Locate the cell with the specified text and output its (X, Y) center coordinate. 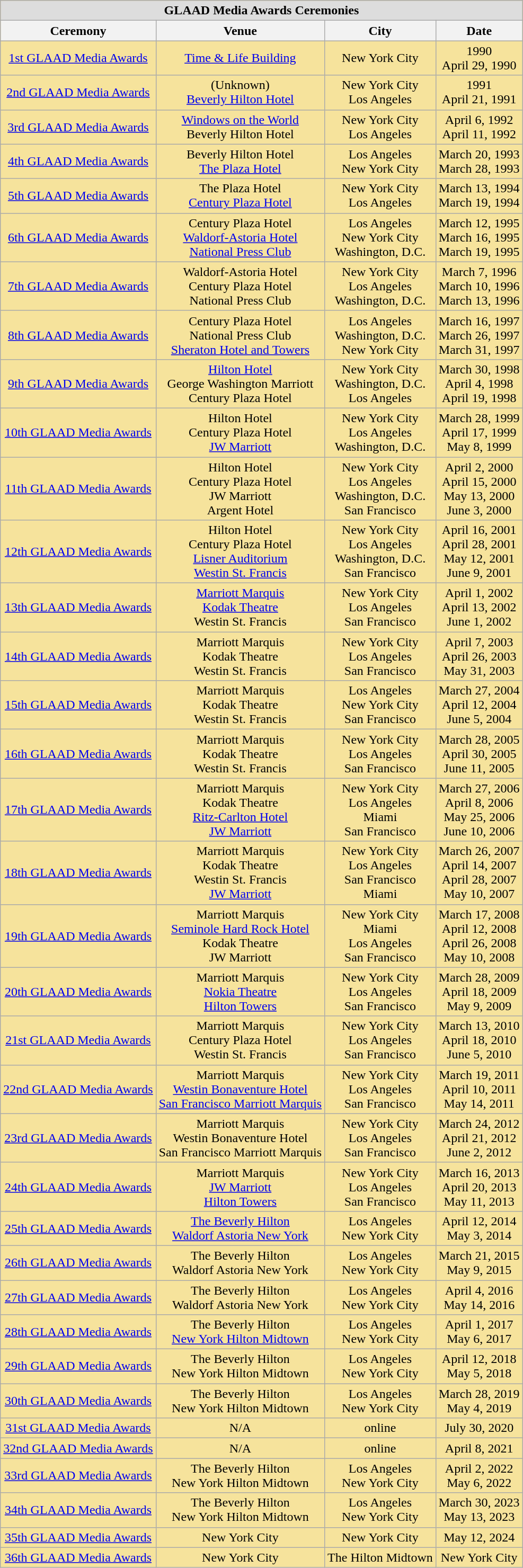
March 28, 1999April 17, 1999May 8, 1999 (479, 432)
33rd GLAAD Media Awards (78, 1476)
Time & Life Building (240, 58)
Waldorf-Astoria HotelCentury Plaza HotelNational Press Club (240, 286)
(Unknown)Beverly Hilton Hotel (240, 92)
16th GLAAD Media Awards (78, 754)
May 12, 2024 (479, 1537)
24th GLAAD Media Awards (78, 1187)
March 17, 2008April 12, 2008April 26, 2008May 10, 2008 (479, 936)
April 6, 1992April 11, 1992 (479, 127)
March 24, 2012April 21, 2012June 2, 2012 (479, 1138)
10th GLAAD Media Awards (78, 432)
Hilton HotelGeorge Washington MarriottCentury Plaza Hotel (240, 384)
July 30, 2020 (479, 1428)
Marriott MarquisKodak TheatreRitz-Carlton HotelJW Marriott (240, 809)
Marriott MarquisSeminole Hard Rock HotelKodak TheatreJW Marriott (240, 936)
March 28, 2005April 30, 2005June 11, 2005 (479, 754)
April 7, 2003April 26, 2003May 31, 2003 (479, 656)
Los AngelesWashington, D.C.New York City (380, 335)
11th GLAAD Media Awards (78, 488)
25th GLAAD Media Awards (78, 1228)
March 28, 2009April 18, 2009May 9, 2009 (479, 992)
New York CityLos AngelesMiamiSan Francisco (380, 809)
3rd GLAAD Media Awards (78, 127)
8th GLAAD Media Awards (78, 335)
36th GLAAD Media Awards (78, 1557)
35th GLAAD Media Awards (78, 1537)
March 16, 1997March 26, 1997March 31, 1997 (479, 335)
GLAAD Media Awards Ceremonies (262, 11)
34th GLAAD Media Awards (78, 1510)
30th GLAAD Media Awards (78, 1401)
March 13, 2010April 18, 2010June 5, 2010 (479, 1040)
New York CityLos AngelesSan FranciscoMiami (380, 873)
29th GLAAD Media Awards (78, 1367)
Windows on the WorldBeverly Hilton Hotel (240, 127)
April 8, 2021 (479, 1448)
Los AngelesNew York CitySan Francisco (380, 705)
2nd GLAAD Media Awards (78, 92)
Marriott MarquisJW MarriottHilton Towers (240, 1187)
14th GLAAD Media Awards (78, 656)
17th GLAAD Media Awards (78, 809)
March 27, 2006April 8, 2006May 25, 2006June 10, 2006 (479, 809)
April 12, 2014May 3, 2014 (479, 1228)
7th GLAAD Media Awards (78, 286)
Venue (240, 31)
April 12, 2018May 5, 2018 (479, 1367)
31st GLAAD Media Awards (78, 1428)
March 19, 2011April 10, 2011May 14, 2011 (479, 1089)
9th GLAAD Media Awards (78, 384)
Century Plaza HotelWaldorf-Astoria HotelNational Press Club (240, 237)
18th GLAAD Media Awards (78, 873)
6th GLAAD Media Awards (78, 237)
Hilton HotelCentury Plaza HotelJW Marriott (240, 432)
23rd GLAAD Media Awards (78, 1138)
New York City Los Angeles (380, 127)
March 12, 1995March 16, 1995March 19, 1995 (479, 237)
15th GLAAD Media Awards (78, 705)
March 16, 2013April 20, 2013May 11, 2013 (479, 1187)
April 2, 2000April 15, 2000May 13, 2000June 3, 2000 (479, 488)
1st GLAAD Media Awards (78, 58)
Hilton HotelCentury Plaza HotelLisner AuditoriumWestin St. Francis (240, 552)
March 26, 2007April 14, 2007April 28, 2007May 10, 2007 (479, 873)
20th GLAAD Media Awards (78, 992)
Marriott MarquisKodak TheatreWestin St. FrancisJW Marriott (240, 873)
Marriott MarquisNokia TheatreHilton Towers (240, 992)
27th GLAAD Media Awards (78, 1297)
22nd GLAAD Media Awards (78, 1089)
March 27, 2004April 12, 2004June 5, 2004 (479, 705)
1990April 29, 1990 (479, 58)
28th GLAAD Media Awards (78, 1332)
Los AngelesNew York CityWashington, D.C. (380, 237)
32nd GLAAD Media Awards (78, 1448)
13th GLAAD Media Awards (78, 608)
5th GLAAD Media Awards (78, 196)
4th GLAAD Media Awards (78, 161)
April 2, 2022May 6, 2022 (479, 1476)
Marriott MarquisCentury Plaza HotelWestin St. Francis (240, 1040)
April 1, 2002April 13, 2002June 1, 2002 (479, 608)
March 30, 2023May 13, 2023 (479, 1510)
March 30, 1998April 4, 1998April 19, 1998 (479, 384)
1991April 21, 1991 (479, 92)
Ceremony (78, 31)
Century Plaza HotelNational Press ClubSheraton Hotel and Towers (240, 335)
April 16, 2001April 28, 2001May 12, 2001June 9, 2001 (479, 552)
City (380, 31)
March 13, 1994March 19, 1994 (479, 196)
April 4, 2016May 14, 2016 (479, 1297)
March 21, 2015May 9, 2015 (479, 1263)
26th GLAAD Media Awards (78, 1263)
Date (479, 31)
April 1, 2017May 6, 2017 (479, 1332)
21st GLAAD Media Awards (78, 1040)
March 20, 1993March 28, 1993 (479, 161)
The Plaza HotelCentury Plaza Hotel (240, 196)
March 7, 1996March 10, 1996March 13, 1996 (479, 286)
Beverly Hilton HotelThe Plaza Hotel (240, 161)
New York CityWashington, D.C.Los Angeles (380, 384)
The Hilton Midtown (380, 1557)
Hilton HotelCentury Plaza HotelJW MarriottArgent Hotel (240, 488)
12th GLAAD Media Awards (78, 552)
March 28, 2019May 4, 2019 (479, 1401)
19th GLAAD Media Awards (78, 936)
New York CityMiamiLos AngelesSan Francisco (380, 936)
